Provide the [X, Y] coordinate of the cell's center where the given text is located.  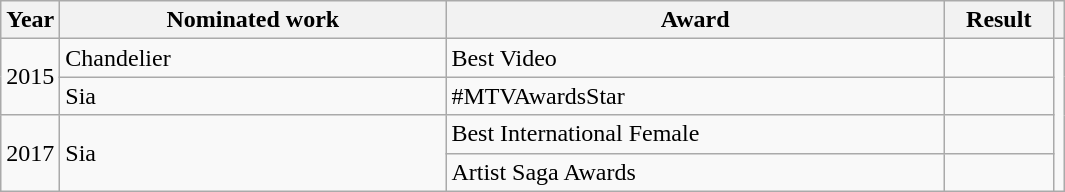
Best International Female [696, 134]
Best Video [696, 58]
Nominated work [253, 20]
Year [30, 20]
Artist Saga Awards [696, 172]
#MTVAwardsStar [696, 96]
Award [696, 20]
2015 [30, 77]
Chandelier [253, 58]
Result [998, 20]
2017 [30, 153]
